Capture the cell that displays the provided text and extract its [x, y] central coordinate. 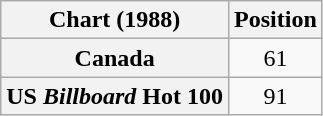
91 [276, 96]
Position [276, 20]
Chart (1988) [115, 20]
61 [276, 58]
US Billboard Hot 100 [115, 96]
Canada [115, 58]
